Scan for the cell matching the given text and deliver its (x, y) coordinate at center. 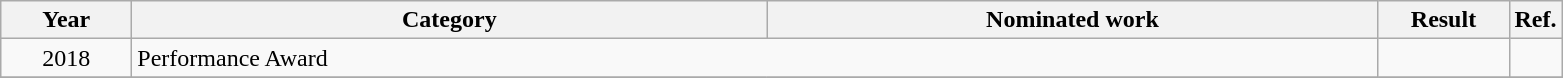
Ref. (1536, 20)
Nominated work (1072, 20)
2018 (66, 58)
Year (66, 20)
Performance Award (755, 58)
Result (1444, 20)
Category (450, 20)
